Detect which cell encompasses the target text, then output its (X, Y) center coordinate. 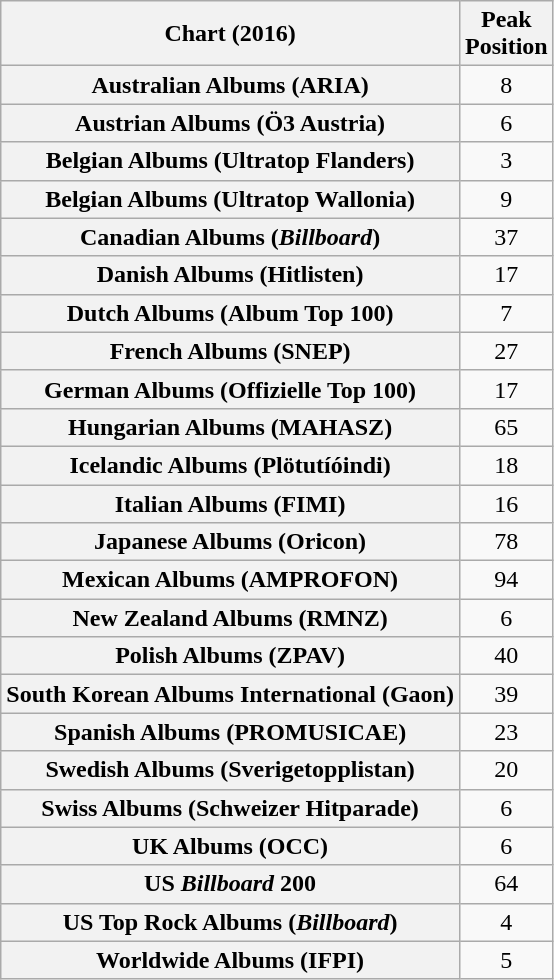
Chart (2016) (230, 34)
39 (506, 694)
40 (506, 656)
5 (506, 960)
Dutch Albums (Album Top 100) (230, 313)
Danish Albums (Hitlisten) (230, 275)
23 (506, 732)
Italian Albums (FIMI) (230, 503)
Austrian Albums (Ö3 Austria) (230, 123)
7 (506, 313)
South Korean Albums International (Gaon) (230, 694)
US Top Rock Albums (Billboard) (230, 922)
UK Albums (OCC) (230, 846)
US Billboard 200 (230, 884)
PeakPosition (506, 34)
Swiss Albums (Schweizer Hitparade) (230, 808)
3 (506, 161)
New Zealand Albums (RMNZ) (230, 618)
French Albums (SNEP) (230, 351)
Belgian Albums (Ultratop Flanders) (230, 161)
Worldwide Albums (IFPI) (230, 960)
16 (506, 503)
Canadian Albums (Billboard) (230, 237)
Belgian Albums (Ultratop Wallonia) (230, 199)
Spanish Albums (PROMUSICAE) (230, 732)
Hungarian Albums (MAHASZ) (230, 427)
Australian Albums (ARIA) (230, 85)
18 (506, 465)
8 (506, 85)
37 (506, 237)
27 (506, 351)
78 (506, 542)
Swedish Albums (Sverigetopplistan) (230, 770)
20 (506, 770)
4 (506, 922)
Icelandic Albums (Plötutíóindi) (230, 465)
64 (506, 884)
9 (506, 199)
94 (506, 580)
Japanese Albums (Oricon) (230, 542)
65 (506, 427)
Mexican Albums (AMPROFON) (230, 580)
German Albums (Offizielle Top 100) (230, 389)
Polish Albums (ZPAV) (230, 656)
